Provide the (x, y) coordinate of the cell's center where the given text is located.  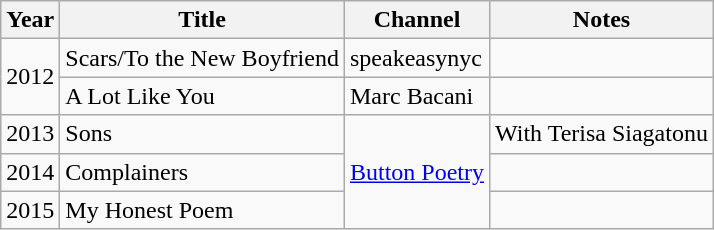
With Terisa Siagatonu (602, 134)
My Honest Poem (202, 210)
Channel (416, 20)
A Lot Like You (202, 96)
Scars/To the New Boyfriend (202, 58)
2013 (30, 134)
Button Poetry (416, 172)
Sons (202, 134)
2014 (30, 172)
Year (30, 20)
Title (202, 20)
2012 (30, 77)
Marc Bacani (416, 96)
Notes (602, 20)
speakeasynyc (416, 58)
2015 (30, 210)
Complainers (202, 172)
